Search for the cell housing the specified text and yield its [X, Y] center coordinate. 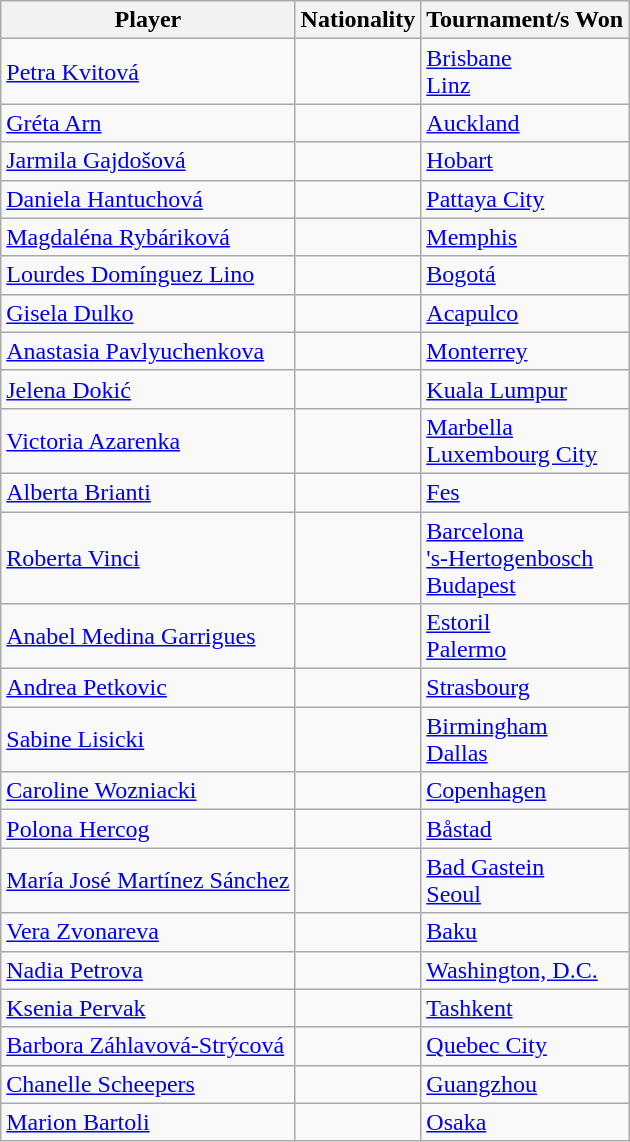
Gréta Arn [148, 123]
Birmingham Dallas [525, 740]
Baku [525, 932]
Barbora Záhlavová-Strýcová [148, 1046]
Brisbane Linz [525, 72]
Tashkent [525, 1008]
Nadia Petrova [148, 970]
Sabine Lisicki [148, 740]
Bogotá [525, 275]
Petra Kvitová [148, 72]
Marbella Luxembourg City [525, 440]
Acapulco [525, 313]
Osaka [525, 1122]
Kuala Lumpur [525, 389]
Bad Gastein Seoul [525, 880]
Anabel Medina Garrigues [148, 636]
Jelena Dokić [148, 389]
Jarmila Gajdošová [148, 161]
Caroline Wozniacki [148, 791]
Washington, D.C. [525, 970]
Andrea Petkovic [148, 688]
Quebec City [525, 1046]
Hobart [525, 161]
Polona Hercog [148, 829]
Memphis [525, 237]
Guangzhou [525, 1084]
Daniela Hantuchová [148, 199]
Estoril Palermo [525, 636]
Barcelona 's-Hertogenbosch Budapest [525, 558]
Gisela Dulko [148, 313]
Båstad [525, 829]
María José Martínez Sánchez [148, 880]
Auckland [525, 123]
Tournament/s Won [525, 20]
Vera Zvonareva [148, 932]
Pattaya City [525, 199]
Nationality [358, 20]
Strasbourg [525, 688]
Magdaléna Rybáriková [148, 237]
Alberta Brianti [148, 492]
Chanelle Scheepers [148, 1084]
Copenhagen [525, 791]
Roberta Vinci [148, 558]
Ksenia Pervak [148, 1008]
Anastasia Pavlyuchenkova [148, 351]
Victoria Azarenka [148, 440]
Fes [525, 492]
Lourdes Domínguez Lino [148, 275]
Player [148, 20]
Monterrey [525, 351]
Marion Bartoli [148, 1122]
